From the cell containing the given text, extract its center point as [X, Y] coordinate. 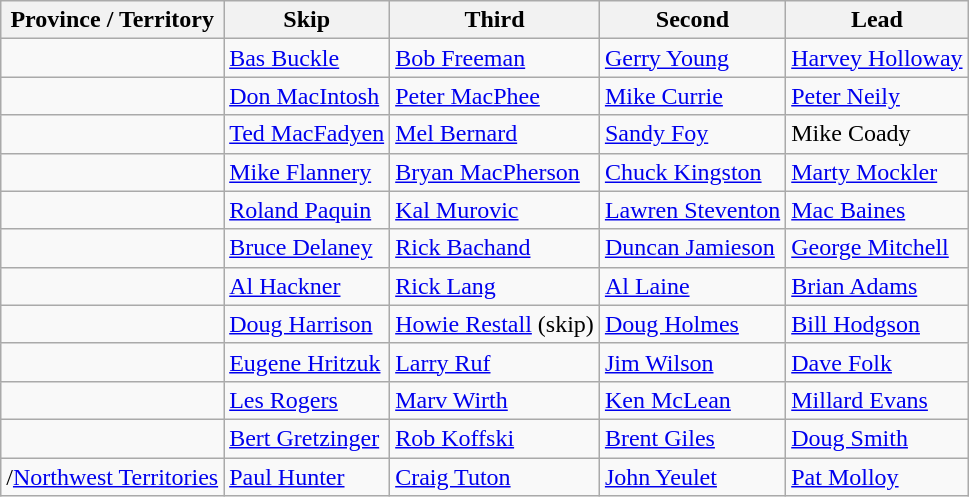
Peter MacPhee [495, 96]
Marty Mockler [877, 172]
Millard Evans [877, 400]
Gerry Young [692, 58]
Skip [307, 20]
Paul Hunter [307, 477]
Rob Koffski [495, 438]
Bill Hodgson [877, 324]
Dave Folk [877, 362]
Harvey Holloway [877, 58]
Ken McLean [692, 400]
Howie Restall (skip) [495, 324]
Al Hackner [307, 286]
Chuck Kingston [692, 172]
Mike Flannery [307, 172]
Larry Ruf [495, 362]
Third [495, 20]
Pat Molloy [877, 477]
Doug Smith [877, 438]
Second [692, 20]
Craig Tuton [495, 477]
Mel Bernard [495, 134]
Les Rogers [307, 400]
Sandy Foy [692, 134]
Marv Wirth [495, 400]
Province / Territory [112, 20]
/Northwest Territories [112, 477]
Don MacIntosh [307, 96]
Mike Coady [877, 134]
Bryan MacPherson [495, 172]
Bas Buckle [307, 58]
Kal Murovic [495, 210]
Doug Harrison [307, 324]
Mac Baines [877, 210]
Mike Currie [692, 96]
John Yeulet [692, 477]
Bert Gretzinger [307, 438]
Bruce Delaney [307, 248]
George Mitchell [877, 248]
Lead [877, 20]
Peter Neily [877, 96]
Brent Giles [692, 438]
Ted MacFadyen [307, 134]
Jim Wilson [692, 362]
Roland Paquin [307, 210]
Rick Lang [495, 286]
Eugene Hritzuk [307, 362]
Bob Freeman [495, 58]
Doug Holmes [692, 324]
Lawren Steventon [692, 210]
Al Laine [692, 286]
Rick Bachand [495, 248]
Duncan Jamieson [692, 248]
Brian Adams [877, 286]
